Identify which cell holds the provided text, then report its [X, Y] central coordinate. 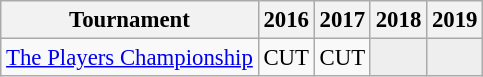
2019 [455, 20]
Tournament [130, 20]
2016 [286, 20]
2017 [342, 20]
2018 [398, 20]
The Players Championship [130, 58]
